For the text-containing cell, return its midpoint in [x, y] coordinate format. 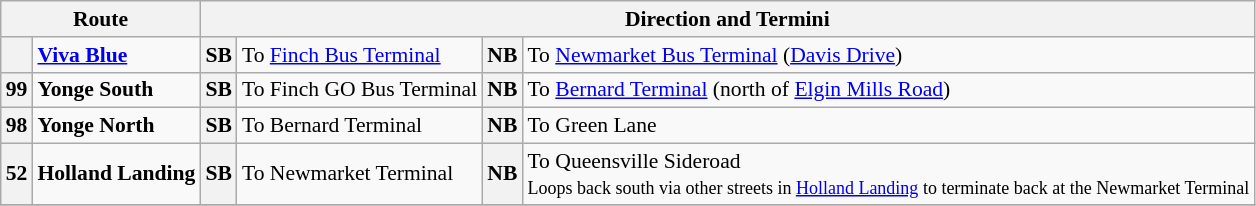
To Finch GO Bus Terminal [360, 90]
98 [17, 126]
To Green Lane [888, 126]
Direction and Termini [727, 19]
Yonge North [116, 126]
Yonge South [116, 90]
Holland Landing [116, 174]
To Bernard Terminal [360, 126]
To Finch Bus Terminal [360, 55]
To Newmarket Bus Terminal (Davis Drive) [888, 55]
To Bernard Terminal (north of Elgin Mills Road) [888, 90]
52 [17, 174]
To Queensville Sideroad Loops back south via other streets in Holland Landing to terminate back at the Newmarket Terminal [888, 174]
Route [101, 19]
To Newmarket Terminal [360, 174]
Viva Blue [116, 55]
99 [17, 90]
